Output the [x, y] coordinate of the center of the cell containing the given text.  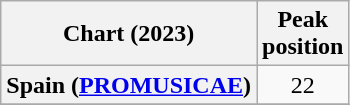
22 [303, 85]
Spain (PROMUSICAE) [129, 85]
Chart (2023) [129, 34]
Peakposition [303, 34]
